Determine the [x, y] coordinate at the center of the cell enclosing the given text.  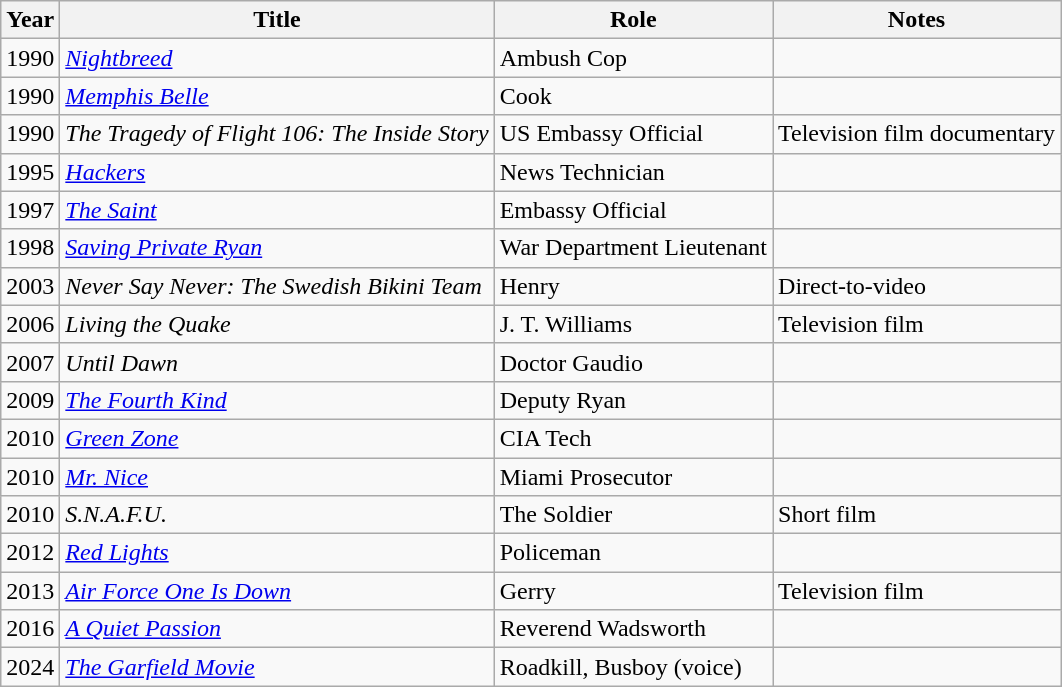
Henry [633, 286]
Embassy Official [633, 210]
2009 [30, 400]
Notes [917, 20]
2024 [30, 667]
Year [30, 20]
J. T. Williams [633, 324]
Green Zone [277, 438]
Short film [917, 515]
Red Lights [277, 553]
Cook [633, 96]
2013 [30, 591]
War Department Lieutenant [633, 248]
S.N.A.F.U. [277, 515]
Miami Prosecutor [633, 477]
1997 [30, 210]
Never Say Never: The Swedish Bikini Team [277, 286]
1995 [30, 172]
Direct-to-video [917, 286]
Ambush Cop [633, 58]
The Garfield Movie [277, 667]
A Quiet Passion [277, 629]
2006 [30, 324]
2012 [30, 553]
Roadkill, Busboy (voice) [633, 667]
The Tragedy of Flight 106: The Inside Story [277, 134]
Hackers [277, 172]
Doctor Gaudio [633, 362]
Title [277, 20]
1998 [30, 248]
Role [633, 20]
Gerry [633, 591]
Reverend Wadsworth [633, 629]
Television film documentary [917, 134]
2003 [30, 286]
News Technician [633, 172]
Living the Quake [277, 324]
2007 [30, 362]
The Soldier [633, 515]
Memphis Belle [277, 96]
US Embassy Official [633, 134]
Mr. Nice [277, 477]
Deputy Ryan [633, 400]
CIA Tech [633, 438]
Air Force One Is Down [277, 591]
The Saint [277, 210]
Nightbreed [277, 58]
Until Dawn [277, 362]
Policeman [633, 553]
The Fourth Kind [277, 400]
Saving Private Ryan [277, 248]
2016 [30, 629]
